Output the [X, Y] coordinate of the center of the cell containing the given text.  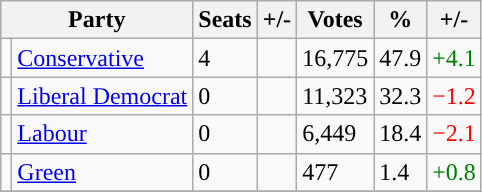
16,775 [336, 58]
Conservative [102, 58]
4 [225, 58]
−1.2 [454, 96]
−2.1 [454, 134]
Green [102, 172]
477 [336, 172]
6,449 [336, 134]
18.4 [400, 134]
32.3 [400, 96]
Seats [225, 20]
47.9 [400, 58]
+4.1 [454, 58]
% [400, 20]
Party [97, 20]
1.4 [400, 172]
Votes [336, 20]
Liberal Democrat [102, 96]
Labour [102, 134]
11,323 [336, 96]
+0.8 [454, 172]
